Detect which cell encompasses the target text, then output its (X, Y) center coordinate. 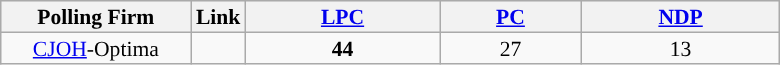
13 (680, 48)
PC (511, 16)
NDP (680, 16)
CJOH-Optima (96, 48)
Link (218, 16)
27 (511, 48)
44 (342, 48)
Polling Firm (96, 16)
LPC (342, 16)
